Capture the cell that displays the provided text and extract its (x, y) central coordinate. 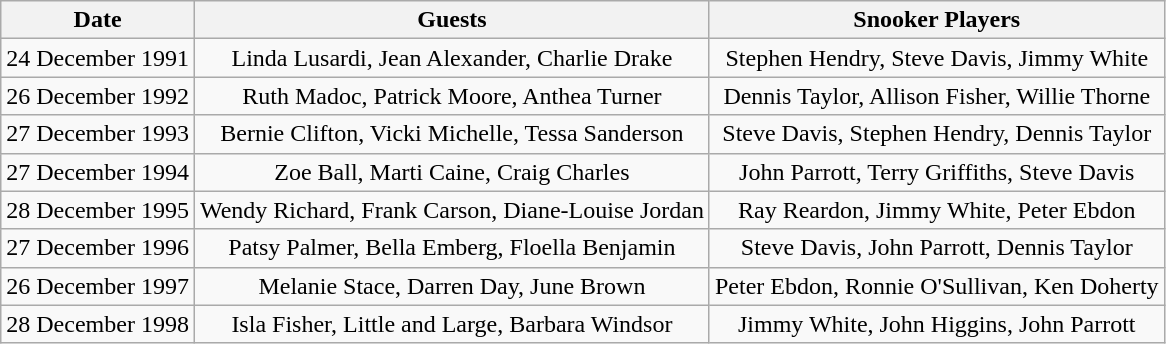
Ray Reardon, Jimmy White, Peter Ebdon (936, 210)
Dennis Taylor, Allison Fisher, Willie Thorne (936, 96)
Patsy Palmer, Bella Emberg, Floella Benjamin (452, 248)
28 December 1995 (98, 210)
Date (98, 20)
Ruth Madoc, Patrick Moore, Anthea Turner (452, 96)
Jimmy White, John Higgins, John Parrott (936, 324)
Steve Davis, Stephen Hendry, Dennis Taylor (936, 134)
Stephen Hendry, Steve Davis, Jimmy White (936, 58)
Isla Fisher, Little and Large, Barbara Windsor (452, 324)
24 December 1991 (98, 58)
Linda Lusardi, Jean Alexander, Charlie Drake (452, 58)
27 December 1994 (98, 172)
Guests (452, 20)
Steve Davis, John Parrott, Dennis Taylor (936, 248)
Melanie Stace, Darren Day, June Brown (452, 286)
26 December 1997 (98, 286)
27 December 1996 (98, 248)
John Parrott, Terry Griffiths, Steve Davis (936, 172)
28 December 1998 (98, 324)
Wendy Richard, Frank Carson, Diane-Louise Jordan (452, 210)
Bernie Clifton, Vicki Michelle, Tessa Sanderson (452, 134)
Snooker Players (936, 20)
Zoe Ball, Marti Caine, Craig Charles (452, 172)
27 December 1993 (98, 134)
Peter Ebdon, Ronnie O'Sullivan, Ken Doherty (936, 286)
26 December 1992 (98, 96)
